Determine the [X, Y] coordinate at the center of the cell enclosing the given text.  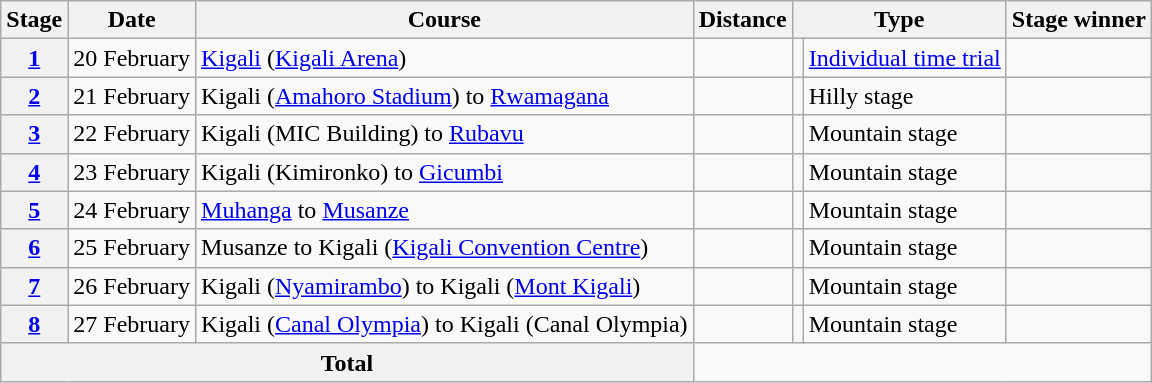
Musanze to Kigali (Kigali Convention Centre) [445, 248]
Individual time trial [904, 58]
1 [34, 58]
Kigali (Kigali Arena) [445, 58]
Date [132, 20]
3 [34, 134]
8 [34, 324]
2 [34, 96]
Total [347, 362]
Stage [34, 20]
7 [34, 286]
25 February [132, 248]
21 February [132, 96]
24 February [132, 210]
Kigali (Nyamirambo) to Kigali (Mont Kigali) [445, 286]
Kigali (MIC Building) to Rubavu [445, 134]
Kigali (Kimironko) to Gicumbi [445, 172]
Kigali (Amahoro Stadium) to Rwamagana [445, 96]
4 [34, 172]
Muhanga to Musanze [445, 210]
Kigali (Canal Olympia) to Kigali (Canal Olympia) [445, 324]
27 February [132, 324]
Course [445, 20]
Distance [742, 20]
20 February [132, 58]
Hilly stage [904, 96]
26 February [132, 286]
5 [34, 210]
6 [34, 248]
22 February [132, 134]
23 February [132, 172]
Type [899, 20]
Stage winner [1078, 20]
